Determine the [X, Y] coordinate at the center of the cell enclosing the given text.  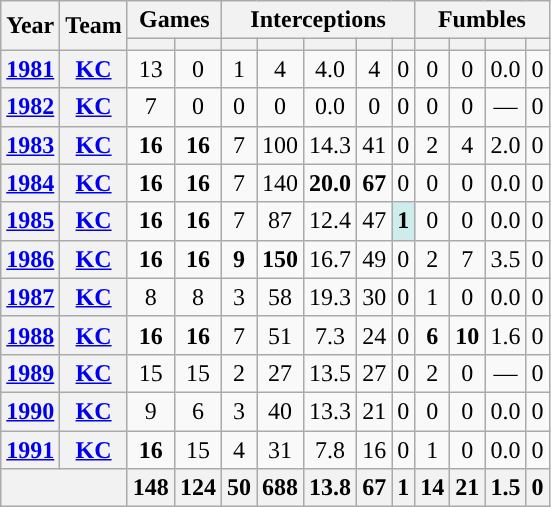
13.8 [330, 488]
100 [280, 145]
150 [280, 259]
140 [280, 183]
31 [280, 449]
14.3 [330, 145]
7.8 [330, 449]
124 [198, 488]
10 [468, 335]
41 [374, 145]
1986 [30, 259]
19.3 [330, 297]
51 [280, 335]
Team [94, 26]
7.3 [330, 335]
4.0 [330, 69]
Games [174, 20]
1988 [30, 335]
1987 [30, 297]
58 [280, 297]
87 [280, 221]
3.5 [506, 259]
688 [280, 488]
1984 [30, 183]
1991 [30, 449]
1982 [30, 107]
1983 [30, 145]
16.7 [330, 259]
20.0 [330, 183]
49 [374, 259]
13.5 [330, 373]
1.6 [506, 335]
30 [374, 297]
2.0 [506, 145]
12.4 [330, 221]
1.5 [506, 488]
50 [238, 488]
1981 [30, 69]
Year [30, 26]
Fumbles [482, 20]
13.3 [330, 411]
1985 [30, 221]
40 [280, 411]
Interceptions [318, 20]
13 [150, 69]
14 [432, 488]
1989 [30, 373]
148 [150, 488]
47 [374, 221]
1990 [30, 411]
24 [374, 335]
